Search for the cell housing the specified text and yield its [x, y] center coordinate. 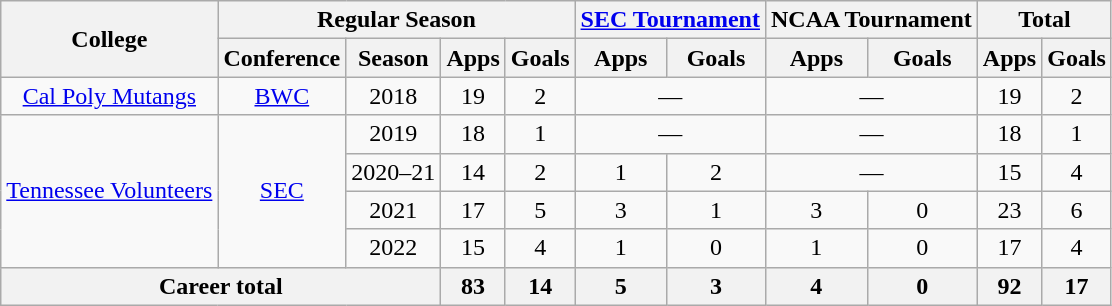
2020–21 [394, 172]
Career total [221, 286]
SEC [282, 191]
6 [1077, 210]
83 [473, 286]
23 [1009, 210]
SEC Tournament [670, 20]
2022 [394, 248]
92 [1009, 286]
Season [394, 58]
2019 [394, 134]
2018 [394, 96]
BWC [282, 96]
Tennessee Volunteers [110, 191]
NCAA Tournament [871, 20]
Total [1044, 20]
2021 [394, 210]
Conference [282, 58]
College [110, 39]
Regular Season [396, 20]
Cal Poly Mutangs [110, 96]
